Determine the [x, y] coordinate at the center of the cell enclosing the given text.  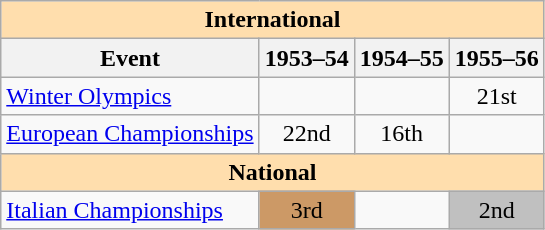
European Championships [130, 134]
International [273, 20]
Italian Championships [130, 210]
1953–54 [306, 58]
Winter Olympics [130, 96]
22nd [306, 134]
16th [402, 134]
1955–56 [496, 58]
Event [130, 58]
21st [496, 96]
2nd [496, 210]
National [273, 172]
3rd [306, 210]
1954–55 [402, 58]
